Provide the [X, Y] coordinate of the cell's center where the given text is located.  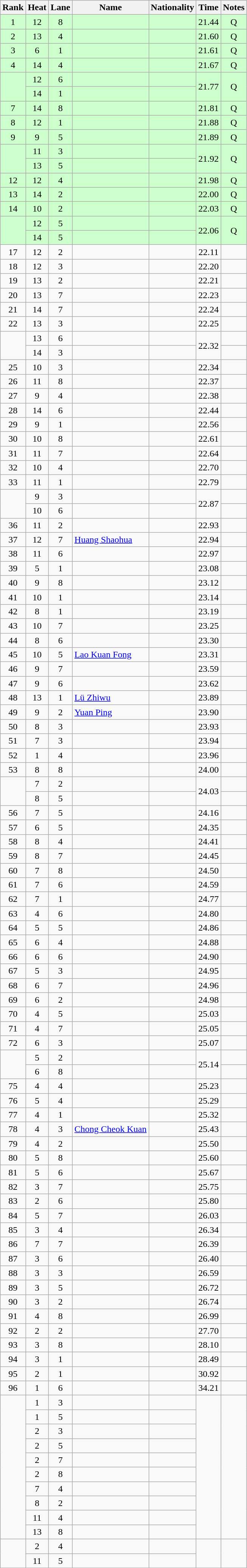
22.20 [209, 266]
34.21 [209, 1388]
Heat [37, 8]
23.31 [209, 655]
60 [13, 870]
24.03 [209, 791]
47 [13, 683]
25.07 [209, 1043]
69 [13, 1000]
Name [110, 8]
89 [13, 1287]
22.64 [209, 453]
24.35 [209, 827]
22.97 [209, 554]
29 [13, 425]
75 [13, 1086]
25.60 [209, 1158]
21.98 [209, 180]
23.14 [209, 597]
21.89 [209, 137]
20 [13, 295]
87 [13, 1259]
22.70 [209, 468]
85 [13, 1230]
80 [13, 1158]
83 [13, 1201]
25.14 [209, 1064]
51 [13, 741]
84 [13, 1215]
44 [13, 640]
28.10 [209, 1345]
30 [13, 439]
25.05 [209, 1028]
22.00 [209, 195]
96 [13, 1388]
Yuan Ping [110, 712]
57 [13, 827]
23.08 [209, 568]
22.94 [209, 540]
Notes [234, 8]
22.25 [209, 324]
26.39 [209, 1244]
21.67 [209, 65]
23.96 [209, 755]
43 [13, 626]
19 [13, 281]
62 [13, 899]
58 [13, 841]
24.90 [209, 957]
24.86 [209, 928]
22.21 [209, 281]
22 [13, 324]
50 [13, 727]
91 [13, 1316]
Lane [61, 8]
77 [13, 1115]
21.44 [209, 22]
Rank [13, 8]
88 [13, 1273]
18 [13, 266]
64 [13, 928]
23.19 [209, 611]
67 [13, 971]
17 [13, 252]
76 [13, 1101]
Lü Zhiwu [110, 698]
78 [13, 1129]
86 [13, 1244]
22.34 [209, 367]
23.62 [209, 683]
23.12 [209, 583]
65 [13, 942]
21.88 [209, 122]
24.96 [209, 985]
24.98 [209, 1000]
56 [13, 813]
22.03 [209, 209]
30.92 [209, 1374]
39 [13, 568]
22.56 [209, 425]
22.38 [209, 396]
52 [13, 755]
22.11 [209, 252]
22.93 [209, 525]
24.41 [209, 841]
23.25 [209, 626]
41 [13, 597]
25.80 [209, 1201]
22.44 [209, 410]
25.50 [209, 1144]
26.59 [209, 1273]
26.03 [209, 1215]
25.29 [209, 1101]
49 [13, 712]
24.80 [209, 914]
21.81 [209, 108]
28 [13, 410]
81 [13, 1172]
27 [13, 396]
21.61 [209, 51]
71 [13, 1028]
Nationality [172, 8]
38 [13, 554]
21 [13, 309]
24.45 [209, 856]
23.93 [209, 727]
72 [13, 1043]
70 [13, 1014]
24.95 [209, 971]
22.32 [209, 345]
92 [13, 1330]
26.34 [209, 1230]
22.37 [209, 381]
53 [13, 770]
23.30 [209, 640]
79 [13, 1144]
66 [13, 957]
45 [13, 655]
22.87 [209, 504]
26.40 [209, 1259]
24.59 [209, 885]
Lao Kuan Fong [110, 655]
Huang Shaohua [110, 540]
59 [13, 856]
28.49 [209, 1359]
46 [13, 669]
95 [13, 1374]
24.16 [209, 813]
Chong Cheok Kuan [110, 1129]
24.77 [209, 899]
21.60 [209, 36]
27.70 [209, 1330]
26.72 [209, 1287]
26.99 [209, 1316]
23.94 [209, 741]
61 [13, 885]
21.77 [209, 87]
23.90 [209, 712]
24.50 [209, 870]
25.03 [209, 1014]
31 [13, 453]
22.24 [209, 309]
22.06 [209, 230]
37 [13, 540]
63 [13, 914]
23.59 [209, 669]
36 [13, 525]
93 [13, 1345]
25.43 [209, 1129]
42 [13, 611]
68 [13, 985]
40 [13, 583]
25 [13, 367]
82 [13, 1187]
32 [13, 468]
24.88 [209, 942]
33 [13, 482]
94 [13, 1359]
22.23 [209, 295]
90 [13, 1302]
48 [13, 698]
21.92 [209, 158]
23.89 [209, 698]
25.32 [209, 1115]
25.23 [209, 1086]
25.67 [209, 1172]
26 [13, 381]
24.00 [209, 770]
22.61 [209, 439]
25.75 [209, 1187]
22.79 [209, 482]
26.74 [209, 1302]
Time [209, 8]
